Return (X, Y) of the center of cell containing provided text 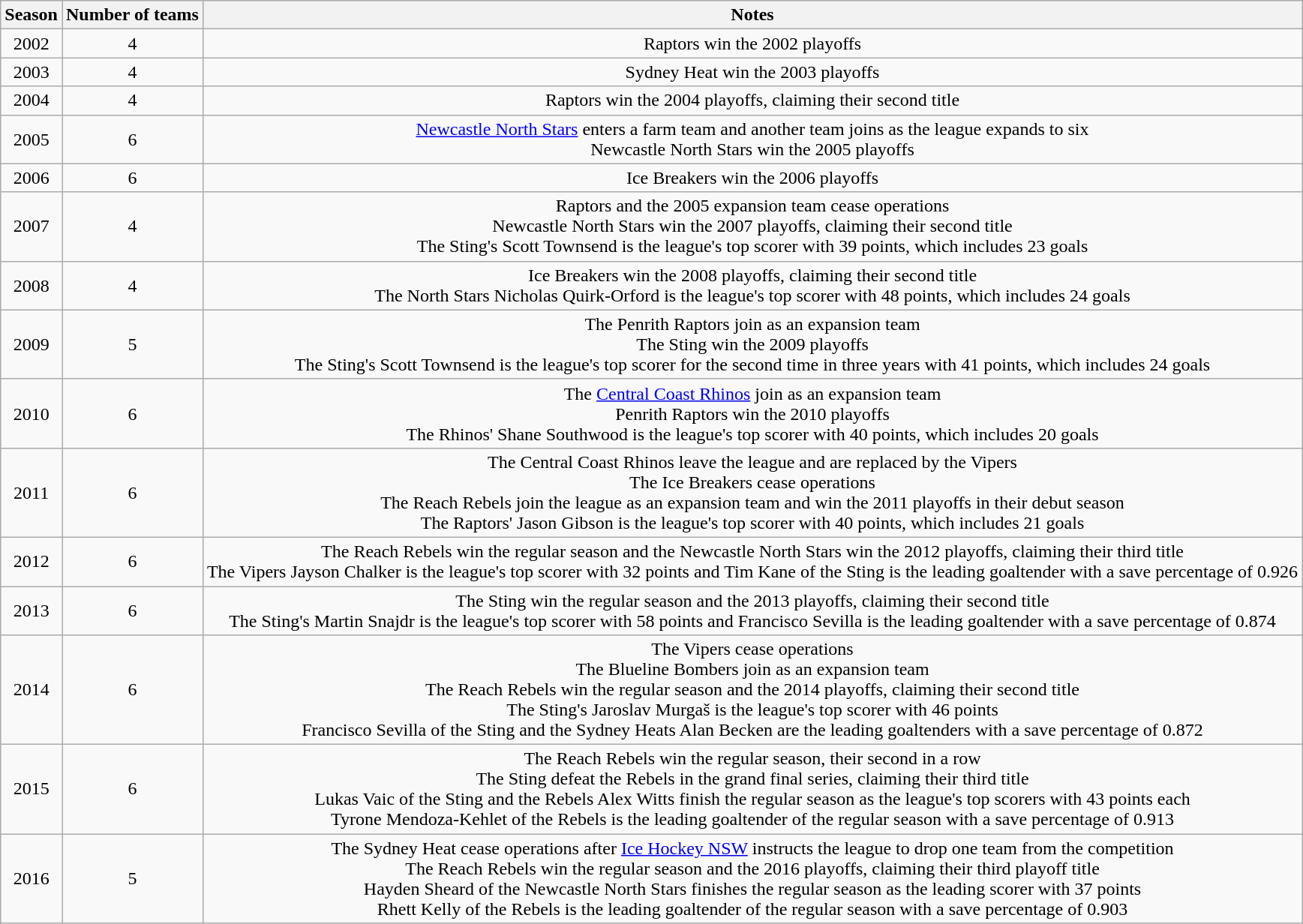
2008 (32, 285)
Notes (752, 15)
2014 (32, 690)
Number of teams (132, 15)
Raptors win the 2004 playoffs, claiming their second title (752, 100)
2007 (32, 226)
2004 (32, 100)
2006 (32, 178)
2011 (32, 492)
Season (32, 15)
2009 (32, 344)
2010 (32, 413)
2015 (32, 789)
Raptors win the 2002 playoffs (752, 43)
2016 (32, 879)
Ice Breakers win the 2006 playoffs (752, 178)
2005 (32, 139)
Sydney Heat win the 2003 playoffs (752, 72)
2002 (32, 43)
2003 (32, 72)
2013 (32, 610)
Newcastle North Stars enters a farm team and another team joins as the league expands to sixNewcastle North Stars win the 2005 playoffs (752, 139)
2012 (32, 561)
